Output the [x, y] coordinate of the center of the cell containing the given text.  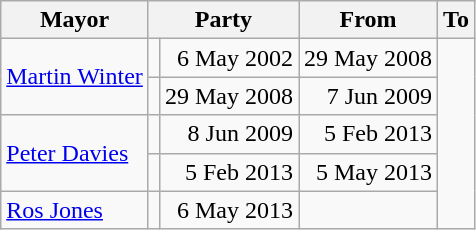
Martin Winter [75, 77]
Ros Jones [75, 210]
7 Jun 2009 [368, 96]
From [368, 20]
Party [223, 20]
6 May 2002 [228, 58]
8 Jun 2009 [228, 134]
6 May 2013 [228, 210]
To [456, 20]
Mayor [75, 20]
5 May 2013 [368, 172]
Peter Davies [75, 153]
